Extract the [x, y] coordinate from the center of the cell holding the provided text.  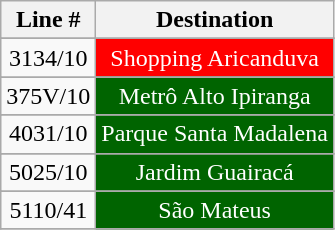
Shopping Aricanduva [215, 58]
Jardim Guairacá [215, 172]
5025/10 [48, 172]
375V/10 [48, 96]
Parque Santa Madalena [215, 134]
Metrô Alto Ipiranga [215, 96]
São Mateus [215, 210]
4031/10 [48, 134]
5110/41 [48, 210]
Line # [48, 20]
Destination [215, 20]
3134/10 [48, 58]
